Determine the (x, y) coordinate at the center of the cell enclosing the given text.  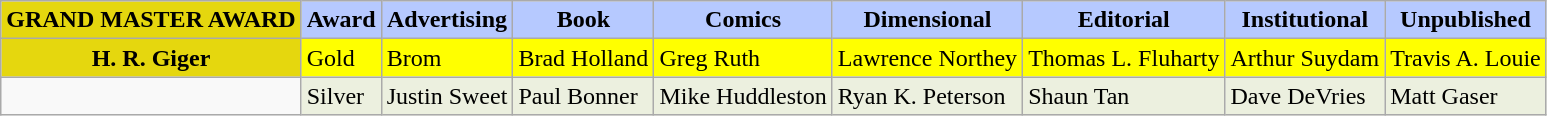
Thomas L. Fluharty (1124, 58)
Comics (743, 20)
Shaun Tan (1124, 96)
Lawrence Northey (927, 58)
Arthur Suydam (1305, 58)
Dave DeVries (1305, 96)
Institutional (1305, 20)
Matt Gaser (1466, 96)
Travis A. Louie (1466, 58)
Justin Sweet (447, 96)
Brad Holland (584, 58)
Editorial (1124, 20)
Dimensional (927, 20)
Paul Bonner (584, 96)
Brom (447, 58)
Greg Ruth (743, 58)
H. R. Giger (151, 58)
Award (341, 20)
Ryan K. Peterson (927, 96)
Silver (341, 96)
Mike Huddleston (743, 96)
Unpublished (1466, 20)
Book (584, 20)
GRAND MASTER AWARD (151, 20)
Advertising (447, 20)
Gold (341, 58)
